Capture the cell that displays the provided text and extract its [X, Y] central coordinate. 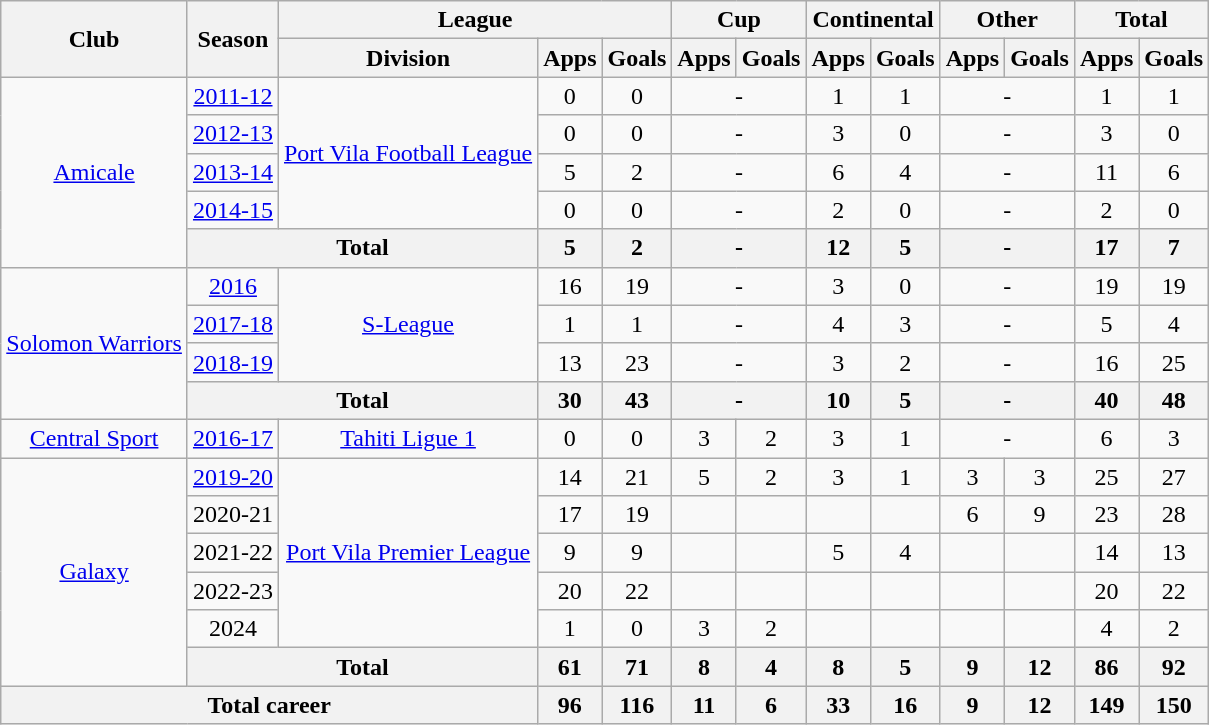
Total career [270, 705]
96 [570, 705]
28 [1174, 515]
S-League [408, 324]
Amicale [94, 172]
27 [1174, 477]
2016-17 [232, 438]
Other [1007, 20]
86 [1106, 667]
116 [637, 705]
149 [1106, 705]
Port Vila Premier League [408, 553]
Tahiti Ligue 1 [408, 438]
2013-14 [232, 172]
Continental [873, 20]
2014-15 [232, 210]
Cup [739, 20]
40 [1106, 400]
7 [1174, 248]
61 [570, 667]
30 [570, 400]
Port Vila Football League [408, 153]
48 [1174, 400]
Galaxy [94, 572]
2016 [232, 286]
League [474, 20]
2017-18 [232, 324]
2012-13 [232, 134]
Solomon Warriors [94, 343]
Division [408, 58]
2021-22 [232, 553]
2011-12 [232, 96]
Club [94, 39]
2024 [232, 629]
2018-19 [232, 362]
2019-20 [232, 477]
21 [637, 477]
92 [1174, 667]
71 [637, 667]
150 [1174, 705]
Central Sport [94, 438]
Season [232, 39]
10 [838, 400]
33 [838, 705]
2020-21 [232, 515]
2022-23 [232, 591]
43 [637, 400]
